Output the (x, y) coordinate of the center of the cell containing the given text.  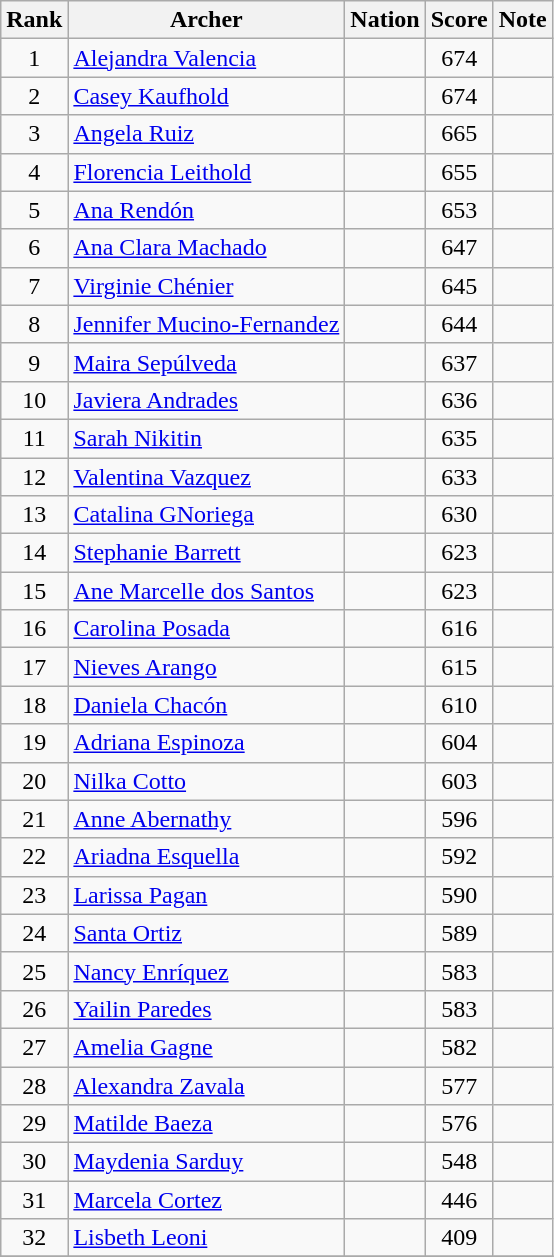
592 (459, 857)
Alexandra Zavala (206, 1085)
590 (459, 895)
1 (34, 58)
637 (459, 362)
25 (34, 971)
Lisbeth Leoni (206, 1238)
20 (34, 781)
596 (459, 819)
Amelia Gagne (206, 1047)
636 (459, 400)
Maydenia Sarduy (206, 1162)
Note (522, 20)
630 (459, 515)
2 (34, 96)
582 (459, 1047)
Nation (385, 20)
Anne Abernathy (206, 819)
30 (34, 1162)
Score (459, 20)
26 (34, 1009)
Ana Rendón (206, 210)
Casey Kaufhold (206, 96)
665 (459, 134)
Carolina Posada (206, 629)
15 (34, 591)
Yailin Paredes (206, 1009)
Ariadna Esquella (206, 857)
Daniela Chacón (206, 705)
Santa Ortiz (206, 933)
Rank (34, 20)
Marcela Cortez (206, 1200)
21 (34, 819)
24 (34, 933)
3 (34, 134)
19 (34, 743)
4 (34, 172)
Catalina GNoriega (206, 515)
603 (459, 781)
29 (34, 1124)
Ana Clara Machado (206, 248)
32 (34, 1238)
Virginie Chénier (206, 286)
14 (34, 553)
589 (459, 933)
Florencia Leithold (206, 172)
7 (34, 286)
11 (34, 438)
Larissa Pagan (206, 895)
446 (459, 1200)
17 (34, 667)
610 (459, 705)
633 (459, 477)
Alejandra Valencia (206, 58)
8 (34, 324)
Sarah Nikitin (206, 438)
615 (459, 667)
604 (459, 743)
655 (459, 172)
22 (34, 857)
13 (34, 515)
Jennifer Mucino-Fernandez (206, 324)
Nancy Enríquez (206, 971)
18 (34, 705)
12 (34, 477)
Maira Sepúlveda (206, 362)
10 (34, 400)
16 (34, 629)
28 (34, 1085)
548 (459, 1162)
Stephanie Barrett (206, 553)
Valentina Vazquez (206, 477)
Ane Marcelle dos Santos (206, 591)
Javiera Andrades (206, 400)
653 (459, 210)
645 (459, 286)
5 (34, 210)
647 (459, 248)
409 (459, 1238)
23 (34, 895)
9 (34, 362)
31 (34, 1200)
Matilde Baeza (206, 1124)
635 (459, 438)
Archer (206, 20)
Nieves Arango (206, 667)
27 (34, 1047)
644 (459, 324)
Adriana Espinoza (206, 743)
577 (459, 1085)
Nilka Cotto (206, 781)
6 (34, 248)
576 (459, 1124)
Angela Ruiz (206, 134)
616 (459, 629)
